Capture the cell that displays the provided text and extract its [x, y] central coordinate. 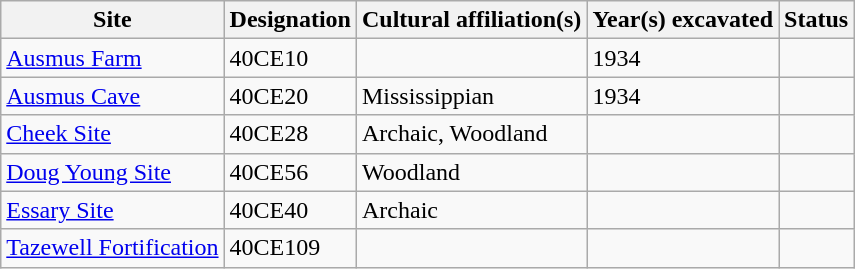
40CE40 [290, 210]
Archaic [471, 210]
Essary Site [112, 210]
Woodland [471, 172]
40CE10 [290, 58]
Status [816, 20]
40CE56 [290, 172]
Ausmus Farm [112, 58]
Site [112, 20]
Designation [290, 20]
Doug Young Site [112, 172]
Cultural affiliation(s) [471, 20]
Cheek Site [112, 134]
Ausmus Cave [112, 96]
40CE20 [290, 96]
40CE28 [290, 134]
Mississippian [471, 96]
40CE109 [290, 248]
Archaic, Woodland [471, 134]
Tazewell Fortification [112, 248]
Year(s) excavated [683, 20]
